Locate the cell with the specified text and output its [x, y] center coordinate. 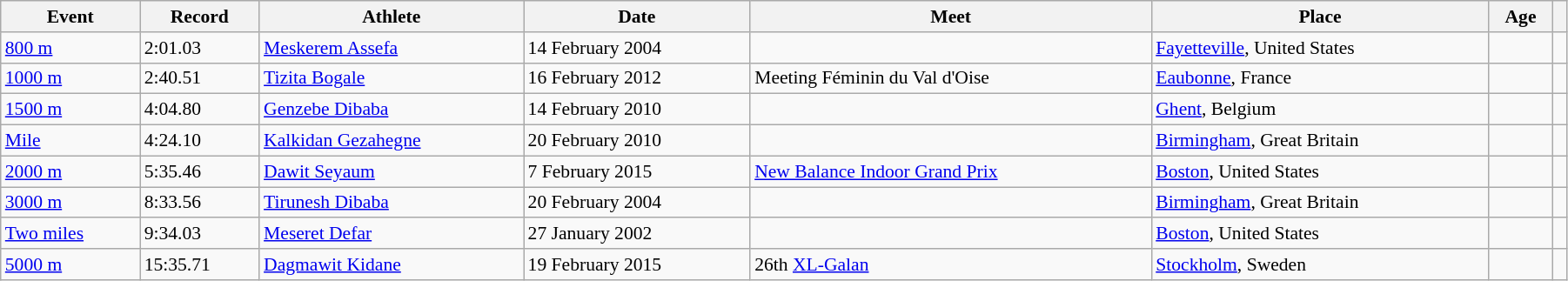
Meet [950, 17]
5:35.46 [200, 171]
26th XL-Galan [950, 264]
Mile [70, 141]
16 February 2012 [637, 78]
5000 m [70, 264]
Meeting Féminin du Val d'Oise [950, 78]
Genzebe Dibaba [392, 110]
New Balance Indoor Grand Prix [950, 171]
Kalkidan Gezahegne [392, 141]
20 February 2010 [637, 141]
Meskerem Assefa [392, 48]
19 February 2015 [637, 264]
3000 m [70, 203]
Age [1521, 17]
4:24.10 [200, 141]
800 m [70, 48]
14 February 2010 [637, 110]
7 February 2015 [637, 171]
Ghent, Belgium [1320, 110]
1500 m [70, 110]
Record [200, 17]
Meseret Defar [392, 234]
Tirunesh Dibaba [392, 203]
Eaubonne, France [1320, 78]
2:01.03 [200, 48]
Event [70, 17]
8:33.56 [200, 203]
Place [1320, 17]
Dagmawit Kidane [392, 264]
2:40.51 [200, 78]
Dawit Seyaum [392, 171]
4:04.80 [200, 110]
Date [637, 17]
Stockholm, Sweden [1320, 264]
Two miles [70, 234]
2000 m [70, 171]
9:34.03 [200, 234]
Fayetteville, United States [1320, 48]
Tizita Bogale [392, 78]
Athlete [392, 17]
14 February 2004 [637, 48]
15:35.71 [200, 264]
20 February 2004 [637, 203]
1000 m [70, 78]
27 January 2002 [637, 234]
